Provide the (x, y) coordinate of the cell's center where the given text is located.  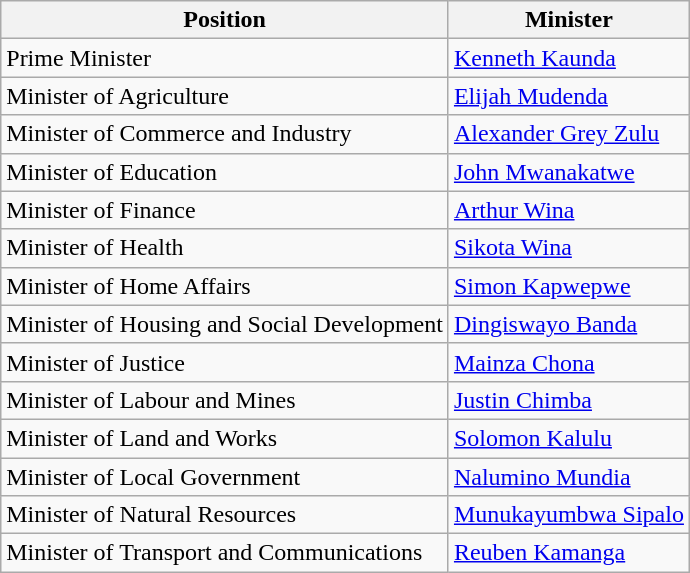
Minister of Local Government (225, 477)
Minister of Land and Works (225, 438)
Minister of Labour and Mines (225, 400)
Arthur Wina (568, 210)
Minister of Education (225, 172)
Minister of Transport and Communications (225, 553)
Justin Chimba (568, 400)
Mainza Chona (568, 362)
Kenneth Kaunda (568, 58)
Sikota Wina (568, 248)
Minister of Commerce and Industry (225, 134)
Simon Kapwepwe (568, 286)
Minister of Justice (225, 362)
Position (225, 20)
Minister of Natural Resources (225, 515)
Minister of Agriculture (225, 96)
Reuben Kamanga (568, 553)
Minister of Health (225, 248)
Solomon Kalulu (568, 438)
Minister of Finance (225, 210)
Alexander Grey Zulu (568, 134)
Elijah Mudenda (568, 96)
Nalumino Mundia (568, 477)
Minister of Housing and Social Development (225, 324)
Munukayumbwa Sipalo (568, 515)
Minister of Home Affairs (225, 286)
Prime Minister (225, 58)
John Mwanakatwe (568, 172)
Minister (568, 20)
Dingiswayo Banda (568, 324)
